Identify which cell holds the provided text, then report its (X, Y) central coordinate. 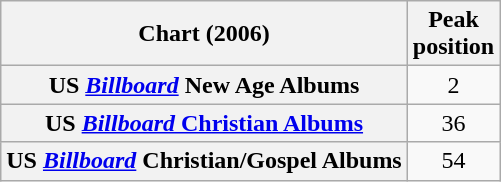
Peakposition (453, 34)
US Billboard New Age Albums (204, 85)
US Billboard Christian Albums (204, 123)
2 (453, 85)
Chart (2006) (204, 34)
54 (453, 161)
36 (453, 123)
US Billboard Christian/Gospel Albums (204, 161)
